Output the [X, Y] coordinate of the center of the cell containing the given text.  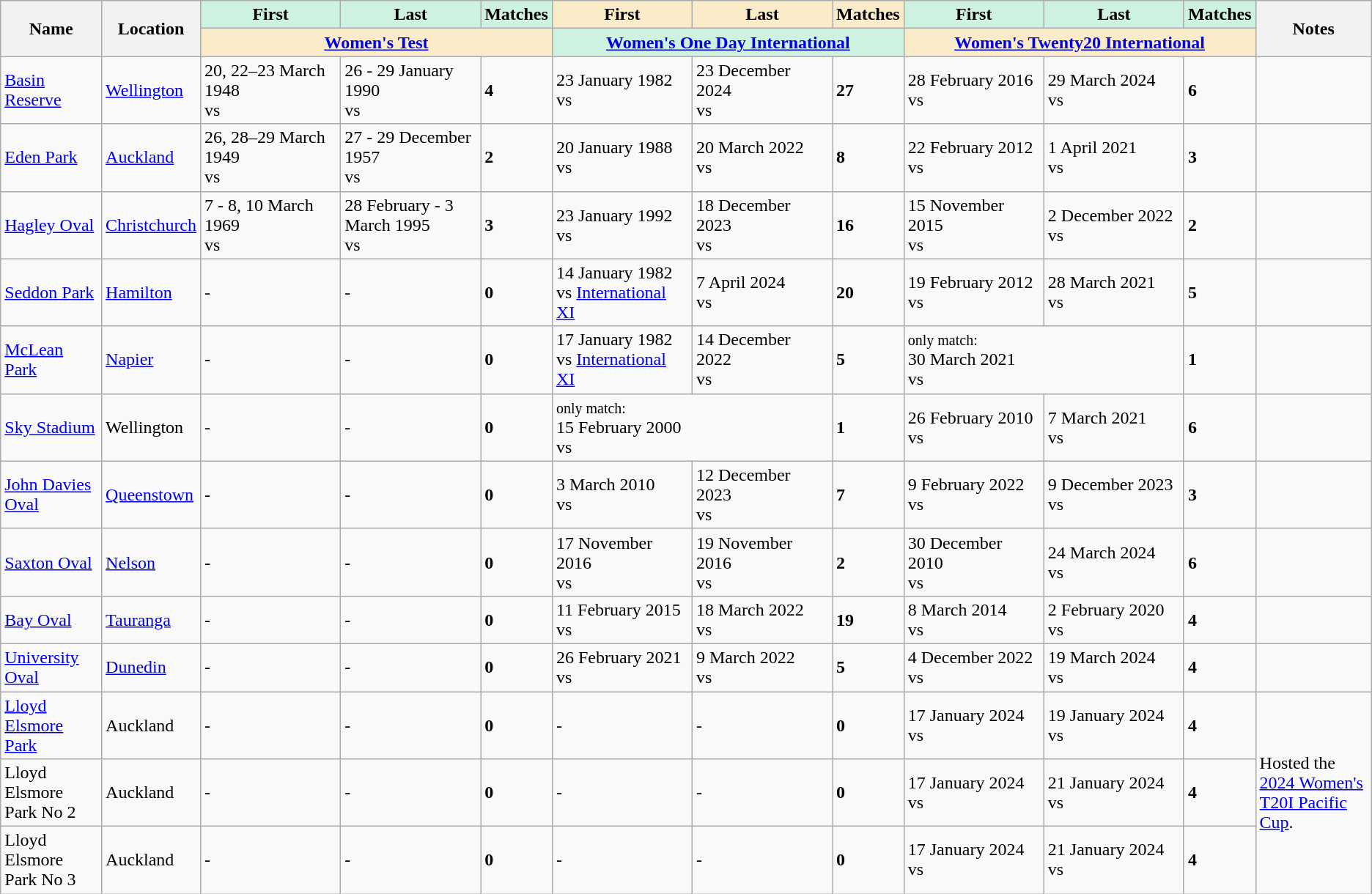
28 March 2021vs [1114, 292]
2 December 2022vs [1114, 225]
19 November 2016vs [762, 562]
23 January 1982 vs [622, 90]
11 February 2015vs [622, 620]
Seddon Park [51, 292]
20 [868, 292]
7 March 2021vs [1114, 427]
only match:15 February 2000vs [692, 427]
Hosted the 2024 Women's T20I Pacific Cup. [1313, 793]
1 April 2021vs [1114, 158]
7 - 8, 10 March 1969vs [271, 225]
Women's One Day International [728, 43]
9 December 2023vs [1114, 495]
Dunedin [151, 667]
8 March 2014vs [973, 620]
16 [868, 225]
Christchurch [151, 225]
only match:30 March 2021vs [1044, 360]
12 December 2023vs [762, 495]
26 - 29 January 1990vs [410, 90]
29 March 2024vs [1114, 90]
Nelson [151, 562]
19 March 2024vs [1114, 667]
2 February 2020vs [1114, 620]
Hamilton [151, 292]
4 December 2022vs [973, 667]
Women's Test [377, 43]
19 February 2012vs [973, 292]
7 April 2024vs [762, 292]
20 March 2022vs [762, 158]
9 February 2022vs [973, 495]
17 November 2016vs [622, 562]
3 March 2010vs [622, 495]
Saxton Oval [51, 562]
15 November 2015vs [973, 225]
19 January 2024 vs [1114, 725]
Basin Reserve [51, 90]
Queenstown [151, 495]
30 December 2010vs [973, 562]
McLean Park [51, 360]
26, 28–29 March 1949vs [271, 158]
18 December 2023vs [762, 225]
17 January 1982 vs International XI [622, 360]
University Oval [51, 667]
Women's Twenty20 International [1080, 43]
8 [868, 158]
27 [868, 90]
26 February 2021vs [622, 667]
20, 22–23 March 1948vs [271, 90]
7 [868, 495]
20 January 1988vs [622, 158]
14 January 1982 vs International XI [622, 292]
14 December 2022vs [762, 360]
Location [151, 29]
Name [51, 29]
18 March 2022 vs [762, 620]
Notes [1313, 29]
26 February 2010vs [973, 427]
Eden Park [51, 158]
Sky Stadium [51, 427]
27 - 29 December 1957vs [410, 158]
Tauranga [151, 620]
Lloyd Elsmore Park [51, 725]
28 February 2016vs [973, 90]
Lloyd Elsmore Park No 3 [51, 860]
23 January 1992vs [622, 225]
John Davies Oval [51, 495]
Hagley Oval [51, 225]
9 March 2022 vs [762, 667]
24 March 2024vs [1114, 562]
Napier [151, 360]
Bay Oval [51, 620]
22 February 2012vs [973, 158]
28 February - 3 March 1995vs [410, 225]
19 [868, 620]
23 December 2024vs [762, 90]
Lloyd Elsmore Park No 2 [51, 793]
